Determine the (X, Y) coordinate at the center of the cell enclosing the given text.  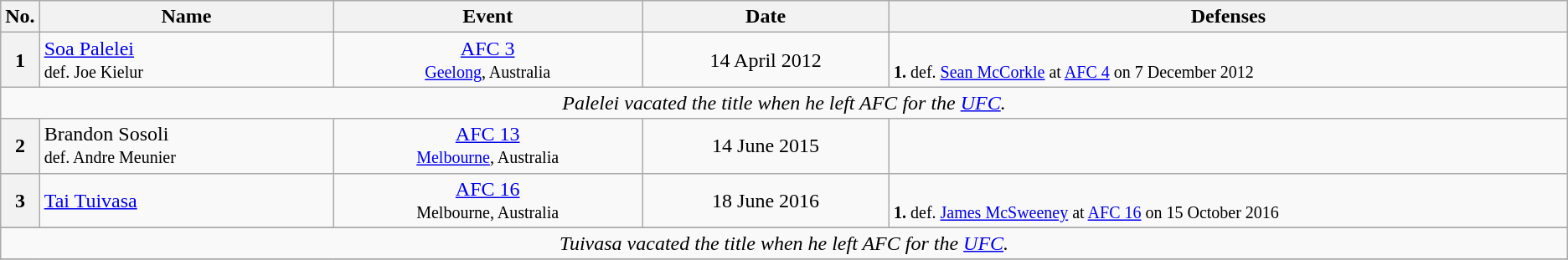
2 (20, 145)
Tuivasa vacated the title when he left AFC for the UFC. (784, 243)
Name (186, 17)
AFC 16Melbourne, Australia (487, 201)
AFC 3Geelong, Australia (487, 60)
1 (20, 60)
14 April 2012 (766, 60)
14 June 2015 (766, 145)
AFC 13Melbourne, Australia (487, 145)
Defenses (1228, 17)
Tai Tuivasa (186, 201)
Brandon Sosoli def. Andre Meunier (186, 145)
1. def. Sean McCorkle at AFC 4 on 7 December 2012 (1228, 60)
Palelei vacated the title when he left AFC for the UFC. (784, 103)
Event (487, 17)
No. (20, 17)
1. def. James McSweeney at AFC 16 on 15 October 2016 (1228, 201)
18 June 2016 (766, 201)
Date (766, 17)
Soa Paleleidef. Joe Kielur (186, 60)
3 (20, 201)
